Identify which cell holds the provided text, then report its (X, Y) central coordinate. 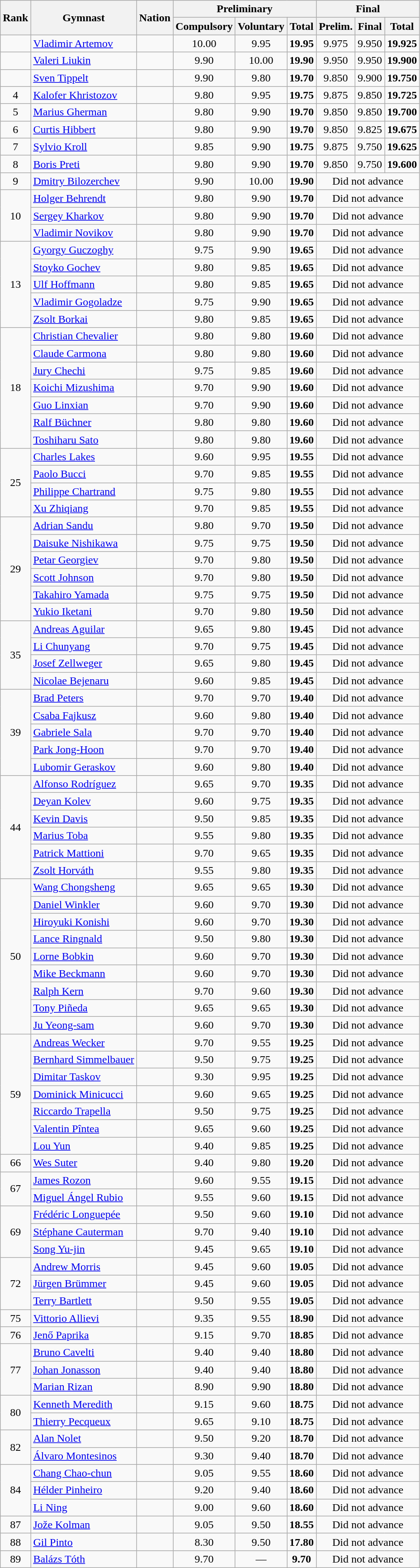
13 (15, 285)
Hiroyuki Konishi (84, 922)
19.925 (402, 43)
9.900 (370, 78)
Gil Pinto (84, 1542)
Ulf Hoffmann (84, 285)
Charles Lakes (84, 457)
Chang Chao-chun (84, 1473)
75 (15, 1318)
50 (15, 957)
7 (15, 147)
Prelim. (336, 26)
Dmitry Bilozerchev (84, 181)
9 (15, 181)
Jože Kolman (84, 1525)
Johan Jonasson (84, 1370)
Zsolt Horváth (84, 870)
67 (15, 1189)
19.750 (402, 78)
Riccardo Trapella (84, 1111)
Lubomir Geraskov (84, 767)
19.900 (402, 61)
19.700 (402, 112)
Petar Georgiev (84, 560)
Ralph Kern (84, 991)
Stoyko Gochev (84, 267)
Boris Preti (84, 164)
Lance Ringnald (84, 939)
Xu Zhiqiang (84, 509)
80 (15, 1413)
Alfonso Rodríguez (84, 784)
6 (15, 129)
35 (15, 655)
82 (15, 1447)
Kevin Davis (84, 819)
Compulsory (204, 26)
James Rozon (84, 1180)
Nicolae Bejenaru (84, 681)
84 (15, 1490)
Park Jong-Hoon (84, 749)
Adrian Sandu (84, 526)
Holger Behrendt (84, 198)
Scott Johnson (84, 577)
Gabriele Sala (84, 732)
Brad Peters (84, 698)
Curtis Hibbert (84, 129)
Tony Piñeda (84, 1008)
8 (15, 164)
Csaba Fajkusz (84, 715)
Marius Gherman (84, 112)
Marian Rizan (84, 1387)
Andrew Morris (84, 1266)
Terry Bartlett (84, 1301)
9.10 (261, 1421)
19.625 (402, 147)
18.90 (302, 1318)
Sven Tippelt (84, 78)
Christian Chevalier (84, 336)
Balázs Tóth (84, 1559)
69 (15, 1232)
18.85 (302, 1335)
Daniel Winkler (84, 905)
Alan Nolet (84, 1439)
87 (15, 1525)
Koichi Mizushima (84, 388)
Dominick Minicucci (84, 1094)
Marius Toba (84, 836)
Rank (15, 18)
— (261, 1559)
72 (15, 1283)
19.675 (402, 129)
Li Chunyang (84, 646)
89 (15, 1559)
76 (15, 1335)
Álvaro Montesinos (84, 1456)
Wang Chongsheng (84, 887)
Thierry Pecqueux (84, 1421)
8.90 (204, 1387)
Sergey Kharkov (84, 216)
88 (15, 1542)
59 (15, 1094)
29 (15, 569)
Philippe Chartrand (84, 491)
Wes Suter (84, 1163)
Mike Beckmann (84, 973)
Hélder Pinheiro (84, 1490)
5 (15, 112)
9.825 (370, 129)
Takahiro Yamada (84, 595)
Kalofer Khristozov (84, 95)
10 (15, 215)
25 (15, 482)
Gyorgy Guczoghy (84, 250)
19.20 (302, 1163)
Vittorio Allievi (84, 1318)
8.30 (204, 1542)
19.95 (302, 43)
39 (15, 732)
Ju Yeong-sam (84, 1025)
77 (15, 1370)
Ralf Büchner (84, 422)
9.00 (204, 1507)
Vladimir Artemov (84, 43)
Andreas Wecker (84, 1042)
Lou Yun (84, 1146)
Jenő Paprika (84, 1335)
Frédéric Longuepée (84, 1215)
18.55 (302, 1525)
4 (15, 95)
17.80 (302, 1542)
9.35 (204, 1318)
Andreas Aguilar (84, 629)
Preliminary (245, 9)
Josef Zellweger (84, 663)
19.725 (402, 95)
Yukio Iketani (84, 612)
Li Ning (84, 1507)
Deyan Kolev (84, 801)
19.600 (402, 164)
Vladimir Gogoladze (84, 302)
Kenneth Meredith (84, 1404)
44 (15, 827)
Valentin Pîntea (84, 1129)
Nation (155, 18)
Bernhard Simmelbauer (84, 1060)
Lorne Bobkin (84, 956)
9.975 (336, 43)
Jürgen Brümmer (84, 1283)
Zsolt Borkai (84, 319)
Paolo Bucci (84, 474)
Voluntary (261, 26)
Claude Carmona (84, 353)
Guo Linxian (84, 405)
Gymnast (84, 18)
Valeri Liukin (84, 61)
Sylvio Kroll (84, 147)
Song Yu-jin (84, 1249)
Dimitar Taskov (84, 1077)
Stéphane Cauterman (84, 1232)
Patrick Mattioni (84, 853)
Daisuke Nishikawa (84, 543)
Toshiharu Sato (84, 439)
Vladimir Novikov (84, 233)
Bruno Cavelti (84, 1353)
Jury Chechi (84, 371)
66 (15, 1163)
Miguel Ángel Rubio (84, 1197)
18 (15, 388)
